Output the (X, Y) coordinate of the center of the cell containing the given text.  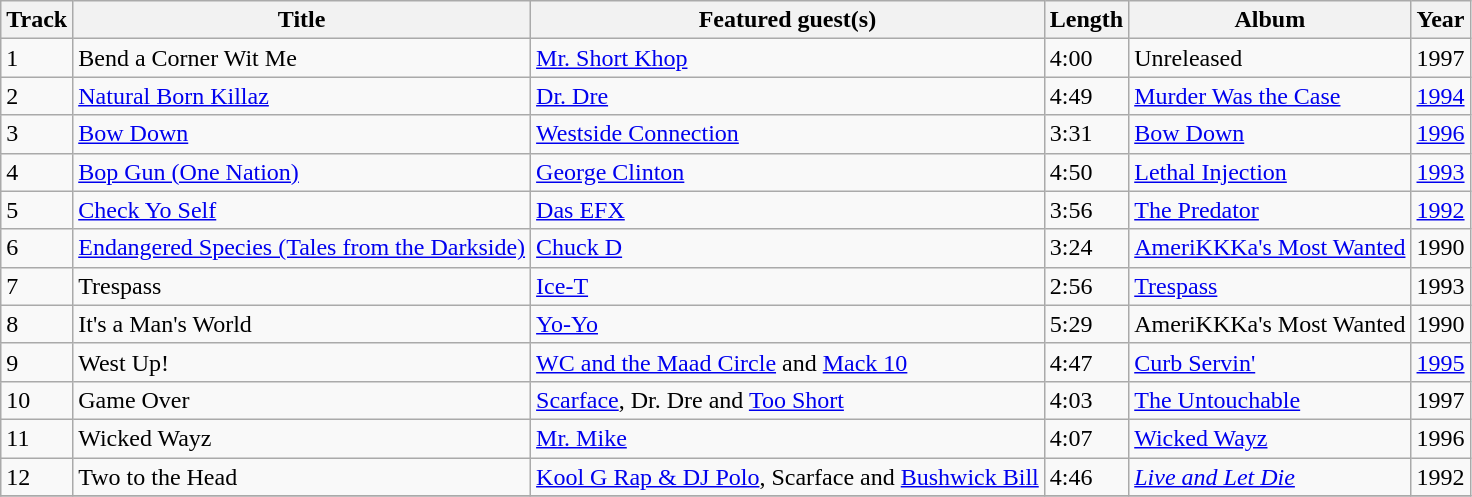
Kool G Rap & DJ Polo, Scarface and Bushwick Bill (788, 477)
3:24 (1086, 248)
WC and the Maad Circle and Mack 10 (788, 362)
Live and Let Die (1270, 477)
4:50 (1086, 172)
Chuck D (788, 248)
Lethal Injection (1270, 172)
11 (37, 438)
Yo-Yo (788, 324)
4:47 (1086, 362)
Length (1086, 20)
Das EFX (788, 210)
Westside Connection (788, 134)
12 (37, 477)
4:46 (1086, 477)
5:29 (1086, 324)
Two to the Head (302, 477)
Murder Was the Case (1270, 96)
Bop Gun (One Nation) (302, 172)
10 (37, 400)
West Up! (302, 362)
Endangered Species (Tales from the Darkside) (302, 248)
George Clinton (788, 172)
Mr. Mike (788, 438)
3 (37, 134)
9 (37, 362)
8 (37, 324)
2 (37, 96)
Featured guest(s) (788, 20)
4:00 (1086, 58)
1 (37, 58)
Track (37, 20)
Curb Servin' (1270, 362)
1994 (1440, 96)
2:56 (1086, 286)
Check Yo Self (302, 210)
Ice-T (788, 286)
It's a Man's World (302, 324)
7 (37, 286)
Unreleased (1270, 58)
6 (37, 248)
Album (1270, 20)
Bend a Corner Wit Me (302, 58)
Dr. Dre (788, 96)
Natural Born Killaz (302, 96)
4:03 (1086, 400)
4:07 (1086, 438)
Game Over (302, 400)
The Untouchable (1270, 400)
Title (302, 20)
3:31 (1086, 134)
5 (37, 210)
3:56 (1086, 210)
4 (37, 172)
1995 (1440, 362)
4:49 (1086, 96)
The Predator (1270, 210)
Year (1440, 20)
Scarface, Dr. Dre and Too Short (788, 400)
Mr. Short Khop (788, 58)
